Pinpoint the cell where the given text exists, returning its [x, y] midpoint coordinate. 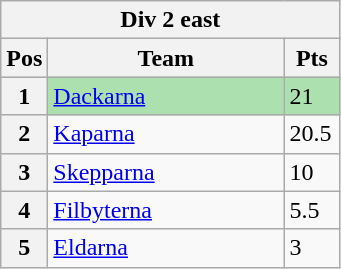
2 [24, 134]
1 [24, 96]
Pts [312, 58]
Filbyterna [166, 210]
5.5 [312, 210]
20.5 [312, 134]
5 [24, 248]
Eldarna [166, 248]
Dackarna [166, 96]
10 [312, 172]
21 [312, 96]
Team [166, 58]
4 [24, 210]
Skepparna [166, 172]
Div 2 east [170, 20]
Kaparna [166, 134]
Pos [24, 58]
